Identify which cell holds the provided text, then report its [x, y] central coordinate. 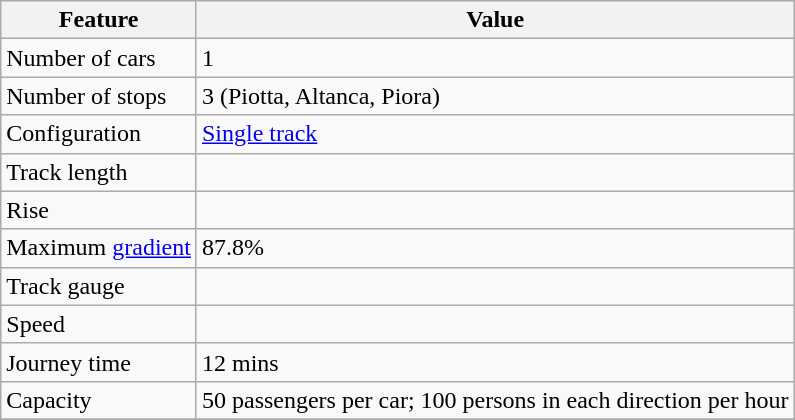
Feature [99, 20]
Journey time [99, 362]
Configuration [99, 134]
Track gauge [99, 286]
Speed [99, 324]
Rise [99, 210]
Number of cars [99, 58]
Capacity [99, 400]
3 (Piotta, Altanca, Piora) [495, 96]
Value [495, 20]
1 [495, 58]
50 passengers per car; 100 persons in each direction per hour [495, 400]
87.8% [495, 248]
Number of stops [99, 96]
Single track [495, 134]
Track length [99, 172]
12 mins [495, 362]
Maximum gradient [99, 248]
